Return (x, y) of the center of cell containing provided text 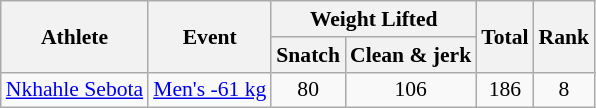
Total (504, 36)
Event (210, 36)
Snatch (308, 55)
186 (504, 90)
Rank (564, 36)
Nkhahle Sebota (74, 90)
8 (564, 90)
Men's -61 kg (210, 90)
Clean & jerk (410, 55)
106 (410, 90)
80 (308, 90)
Weight Lifted (374, 19)
Athlete (74, 36)
